Return (x, y) of the center of cell containing provided text 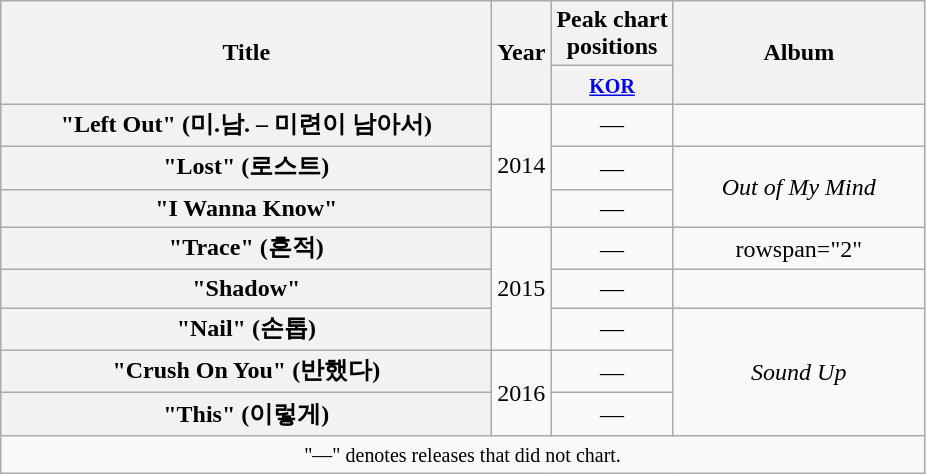
"Shadow" (246, 289)
Album (798, 52)
Sound Up (798, 372)
Out of My Mind (798, 186)
"Crush On You" (반했다) (246, 372)
2015 (522, 288)
KOR (612, 85)
"Trace" (흔적) (246, 248)
Title (246, 52)
"I Wanna Know" (246, 208)
2014 (522, 166)
"—" denotes releases that did not chart. (463, 454)
Peak chart positions (612, 34)
"This" (이렇게) (246, 414)
Year (522, 52)
rowspan="2" (798, 248)
"Left Out" (미.남. – 미련이 남아서) (246, 126)
"Nail" (손톱) (246, 330)
2016 (522, 392)
"Lost" (로스트) (246, 168)
